Detect which cell encompasses the target text, then output its (X, Y) center coordinate. 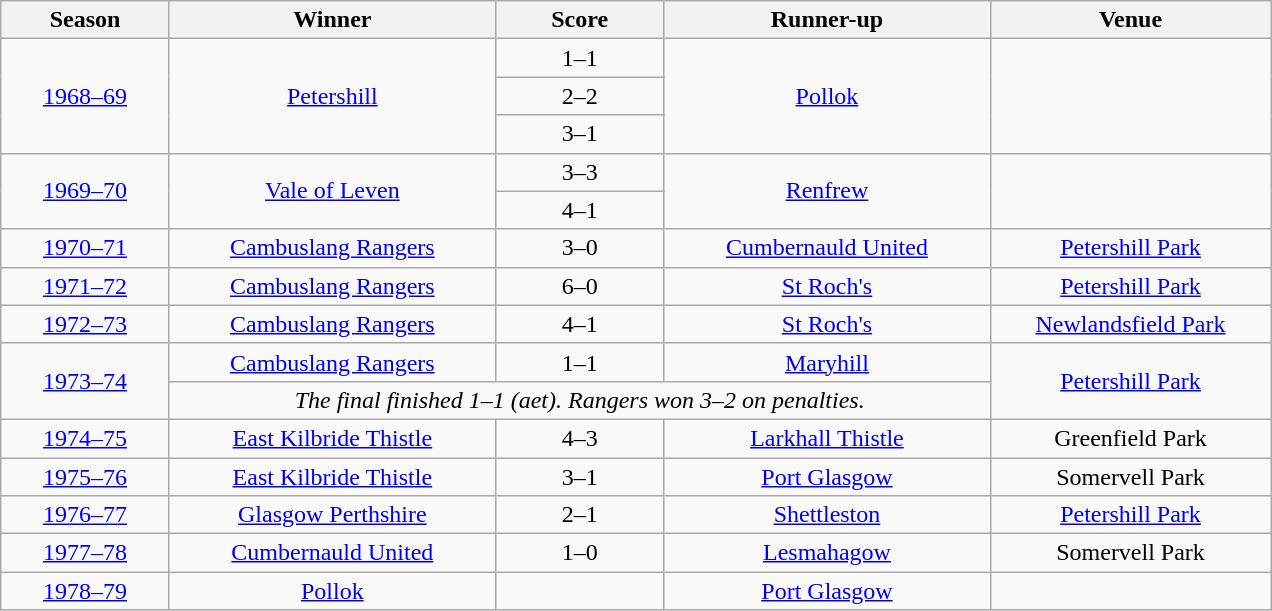
1976–77 (86, 515)
2–1 (580, 515)
Runner-up (827, 20)
Maryhill (827, 362)
Venue (1130, 20)
1977–78 (86, 553)
1968–69 (86, 96)
1–0 (580, 553)
Season (86, 20)
The final finished 1–1 (aet). Rangers won 3–2 on penalties. (580, 400)
3–3 (580, 172)
1969–70 (86, 191)
Lesmahagow (827, 553)
2–2 (580, 96)
Petershill (332, 96)
Shettleston (827, 515)
1972–73 (86, 324)
Greenfield Park (1130, 438)
Glasgow Perthshire (332, 515)
1978–79 (86, 591)
Score (580, 20)
1974–75 (86, 438)
1970–71 (86, 248)
Winner (332, 20)
1973–74 (86, 381)
1971–72 (86, 286)
4–3 (580, 438)
Renfrew (827, 191)
1975–76 (86, 477)
Vale of Leven (332, 191)
Larkhall Thistle (827, 438)
6–0 (580, 286)
3–0 (580, 248)
Newlandsfield Park (1130, 324)
